Provide the [X, Y] coordinate of the cell's center where the given text is located.  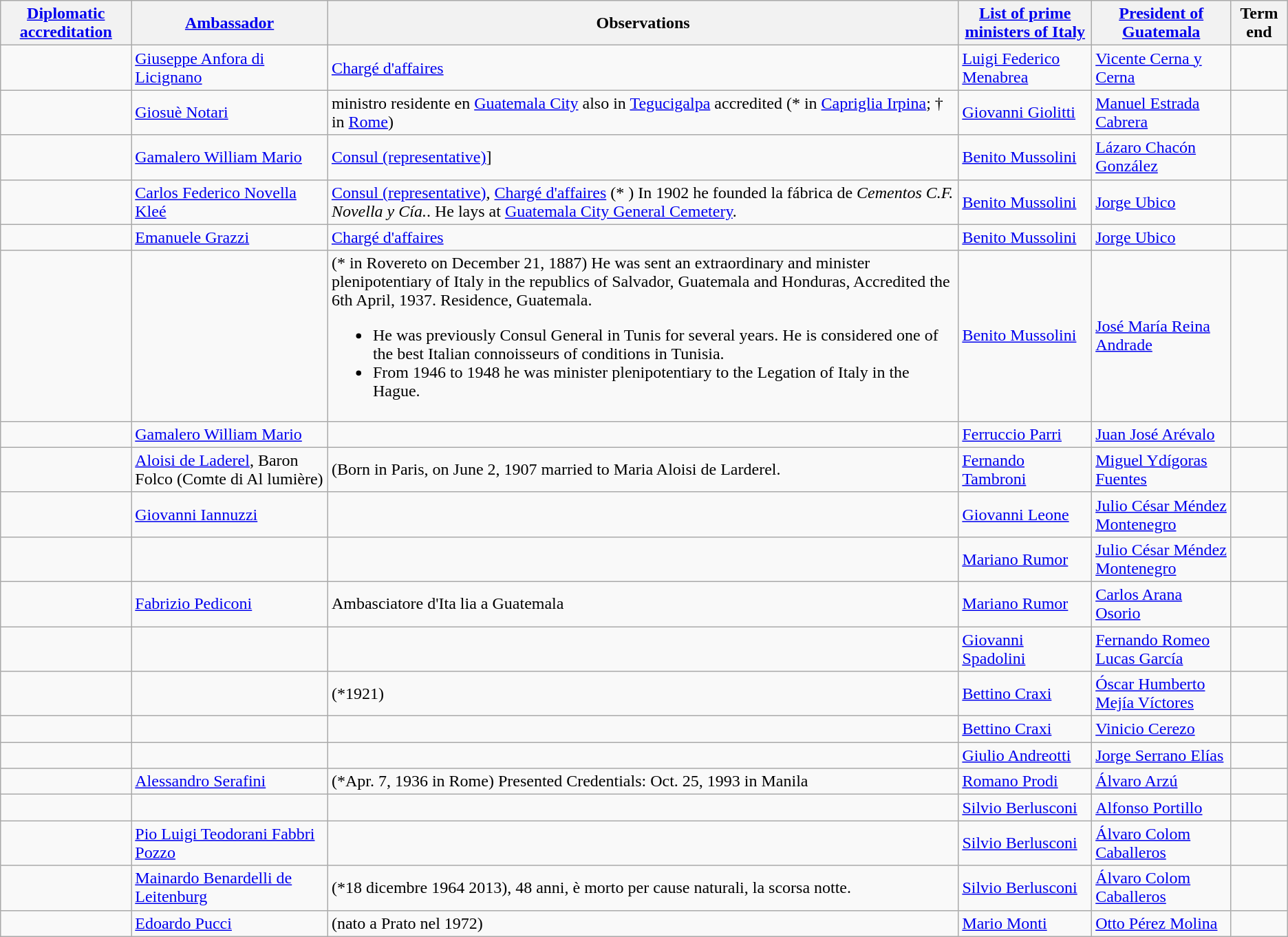
Otto Pérez Molina [1161, 923]
Luigi Federico Menabrea [1025, 67]
Emanuele Grazzi [230, 237]
(nato a Prato nel 1972) [643, 923]
Mainardo Benardelli de Leitenburg [230, 887]
Vicente Cerna y Cerna [1161, 67]
Edoardo Pucci [230, 923]
President of Guatemala [1161, 23]
Álvaro Arzú [1161, 782]
(*Apr. 7, 1936 in Rome) Presented Credentials: Oct. 25, 1993 in Manila [643, 782]
Diplomatic accreditation [66, 23]
Ambassador [230, 23]
Giuseppe Anfora di Licignano [230, 67]
Vinicio Cerezo [1161, 729]
Óscar Humberto Mejía Víctores [1161, 693]
Observations [643, 23]
Consul (representative)] [643, 157]
List of prime ministers of Italy [1025, 23]
Pio Luigi Teodorani Fabbri Pozzo [230, 843]
Aloisi de Laderel, Baron Folco (Comte di Al lumière) [230, 469]
(*1921) [643, 693]
Giulio Andreotti [1025, 755]
Carlos Federico Novella Kleé [230, 202]
Alessandro Serafini [230, 782]
Mario Monti [1025, 923]
Giovanni Leone [1025, 515]
Giovanni Iannuzzi [230, 515]
(*18 dicembre 1964 2013), 48 anni, è morto per cause naturali, la scorsa notte. [643, 887]
(Born in Paris, on June 2, 1907 married to Maria Aloisi de Larderel. [643, 469]
Miguel Ydígoras Fuentes [1161, 469]
José María Reina Andrade [1161, 336]
Ambasciatore d'Ita lia a Guatemala [643, 604]
Giovanni Giolitti [1025, 113]
Giosuè Notari [230, 113]
Ferruccio Parri [1025, 434]
Fabrizio Pediconi [230, 604]
ministro residente en Guatemala City also in Tegucigalpa accredited (* in Capriglia Irpina; † in Rome) [643, 113]
Lázaro Chacón González [1161, 157]
Fernando Tambroni [1025, 469]
Carlos Arana Osorio [1161, 604]
Alfonso Portillo [1161, 808]
Juan José Arévalo [1161, 434]
Romano Prodi [1025, 782]
Term end [1259, 23]
Manuel Estrada Cabrera [1161, 113]
Fernando Romeo Lucas García [1161, 648]
Giovanni Spadolini [1025, 648]
Jorge Serrano Elías [1161, 755]
